Return (X, Y) of the center of cell containing provided text 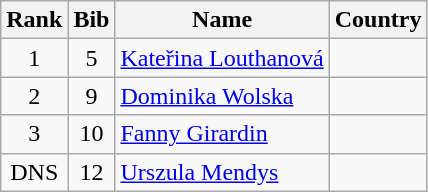
Kateřina Louthanová (222, 58)
9 (92, 96)
Bib (92, 20)
Fanny Girardin (222, 134)
Dominika Wolska (222, 96)
5 (92, 58)
Urszula Mendys (222, 172)
Rank (34, 20)
1 (34, 58)
2 (34, 96)
10 (92, 134)
3 (34, 134)
DNS (34, 172)
Country (378, 20)
12 (92, 172)
Name (222, 20)
